Capture the cell that displays the provided text and extract its (X, Y) central coordinate. 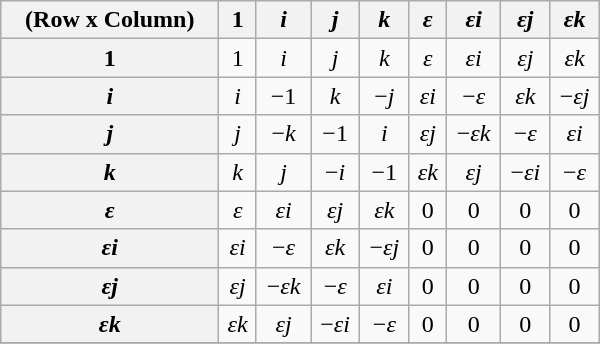
−k (283, 134)
−i (336, 172)
(Row x Column) (110, 20)
−j (384, 96)
